Find where the given text appears and provide that cell's center as [x, y] coordinate. 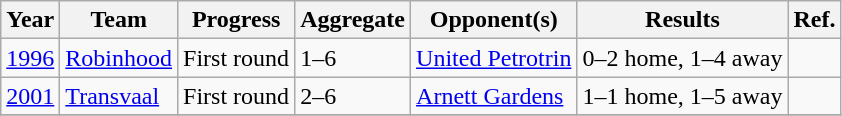
Robinhood [119, 58]
Results [682, 20]
Year [30, 20]
United Petrotrin [494, 58]
1–1 home, 1–5 away [682, 96]
0–2 home, 1–4 away [682, 58]
1996 [30, 58]
1–6 [353, 58]
Progress [236, 20]
Aggregate [353, 20]
Transvaal [119, 96]
Arnett Gardens [494, 96]
2–6 [353, 96]
Ref. [814, 20]
2001 [30, 96]
Team [119, 20]
Opponent(s) [494, 20]
